Search for the cell housing the specified text and yield its [X, Y] center coordinate. 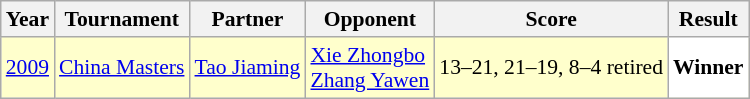
2009 [28, 68]
Tao Jiaming [247, 68]
Score [551, 19]
Partner [247, 19]
China Masters [122, 68]
Result [708, 19]
Tournament [122, 19]
Opponent [370, 19]
13–21, 21–19, 8–4 retired [551, 68]
Xie Zhongbo Zhang Yawen [370, 68]
Winner [708, 68]
Year [28, 19]
